Return the (X, Y) coordinate for the center point of the cell that contains the specified text.  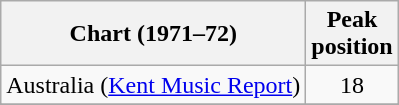
Chart (1971–72) (154, 34)
Australia (Kent Music Report) (154, 85)
18 (352, 85)
Peakposition (352, 34)
